Locate the cell with the specified text and output its [X, Y] center coordinate. 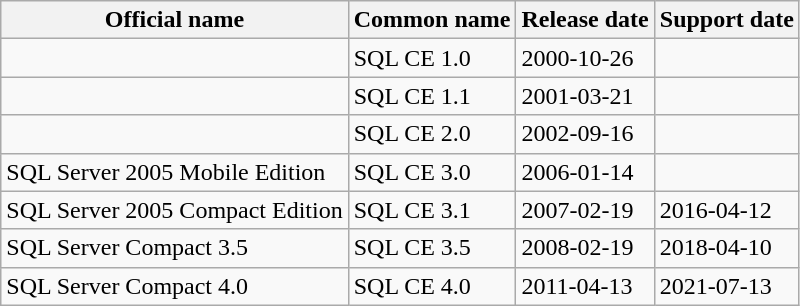
Common name [432, 20]
2008-02-19 [585, 248]
2018-04-10 [726, 248]
2016-04-12 [726, 210]
SQL Server Compact 3.5 [174, 248]
2006-01-14 [585, 172]
SQL CE 4.0 [432, 286]
SQL Server Compact 4.0 [174, 286]
SQL CE 3.0 [432, 172]
Official name [174, 20]
SQL CE 1.1 [432, 96]
SQL Server 2005 Mobile Edition [174, 172]
SQL CE 3.5 [432, 248]
Release date [585, 20]
2007-02-19 [585, 210]
2002-09-16 [585, 134]
2001-03-21 [585, 96]
SQL CE 2.0 [432, 134]
SQL CE 1.0 [432, 58]
2000-10-26 [585, 58]
SQL Server 2005 Compact Edition [174, 210]
2021-07-13 [726, 286]
SQL CE 3.1 [432, 210]
Support date [726, 20]
2011-04-13 [585, 286]
